Find where the given text appears and provide that cell's center as (X, Y) coordinate. 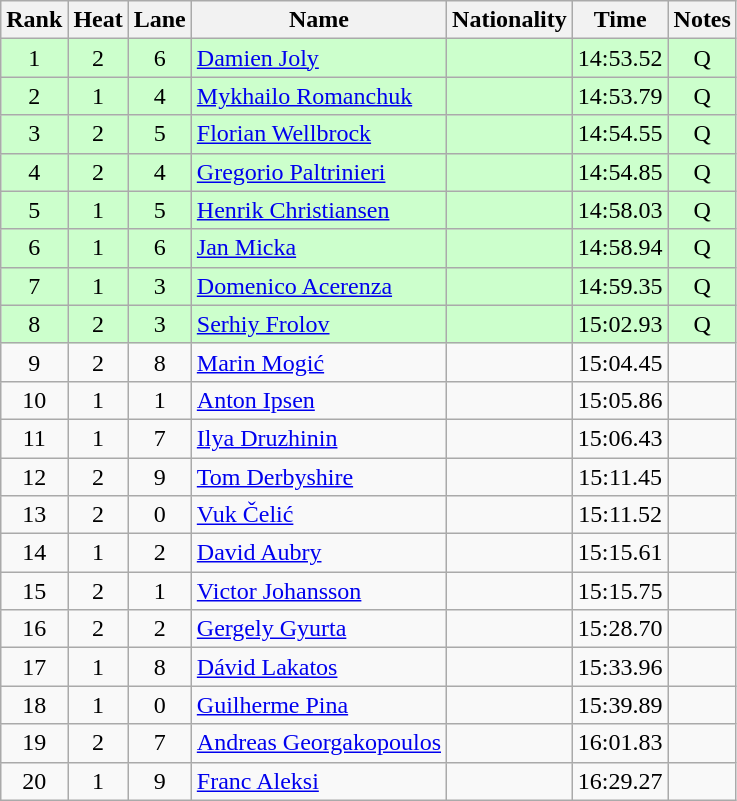
Time (620, 20)
Damien Joly (318, 58)
14:59.35 (620, 286)
Gregorio Paltrinieri (318, 172)
15:28.70 (620, 629)
Guilherme Pina (318, 705)
18 (34, 705)
14:54.55 (620, 134)
15:02.93 (620, 324)
Serhiy Frolov (318, 324)
Notes (702, 20)
19 (34, 743)
Lane (160, 20)
15:04.45 (620, 362)
10 (34, 400)
Anton Ipsen (318, 400)
15:15.75 (620, 591)
20 (34, 781)
12 (34, 477)
14:54.85 (620, 172)
15:06.43 (620, 438)
Dávid Lakatos (318, 667)
14:58.03 (620, 210)
Rank (34, 20)
15:39.89 (620, 705)
Mykhailo Romanchuk (318, 96)
11 (34, 438)
13 (34, 515)
15:11.52 (620, 515)
14 (34, 553)
David Aubry (318, 553)
15:11.45 (620, 477)
Jan Micka (318, 248)
Name (318, 20)
Henrik Christiansen (318, 210)
Franc Aleksi (318, 781)
14:58.94 (620, 248)
16 (34, 629)
Ilya Druzhinin (318, 438)
14:53.52 (620, 58)
Nationality (510, 20)
15:05.86 (620, 400)
15:15.61 (620, 553)
14:53.79 (620, 96)
Vuk Čelić (318, 515)
Marin Mogić (318, 362)
15:33.96 (620, 667)
16:29.27 (620, 781)
Domenico Acerenza (318, 286)
Heat (98, 20)
Victor Johansson (318, 591)
Gergely Gyurta (318, 629)
Andreas Georgakopoulos (318, 743)
Florian Wellbrock (318, 134)
16:01.83 (620, 743)
17 (34, 667)
15 (34, 591)
Tom Derbyshire (318, 477)
